For the text-containing cell, return its midpoint in [X, Y] coordinate format. 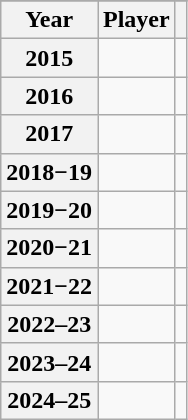
2018−19 [50, 172]
2022–23 [50, 324]
Player [137, 20]
2023–24 [50, 362]
Year [50, 20]
2015 [50, 58]
2024–25 [50, 400]
2016 [50, 96]
2019−20 [50, 210]
2021−22 [50, 286]
2017 [50, 134]
2020−21 [50, 248]
